Detect which cell encompasses the target text, then output its [x, y] center coordinate. 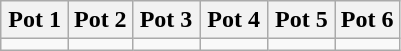
Pot 5 [302, 20]
Pot 1 [35, 20]
Pot 6 [367, 20]
Pot 2 [100, 20]
Pot 3 [166, 20]
Pot 4 [234, 20]
